Determine the [X, Y] coordinate at the center of the cell enclosing the given text.  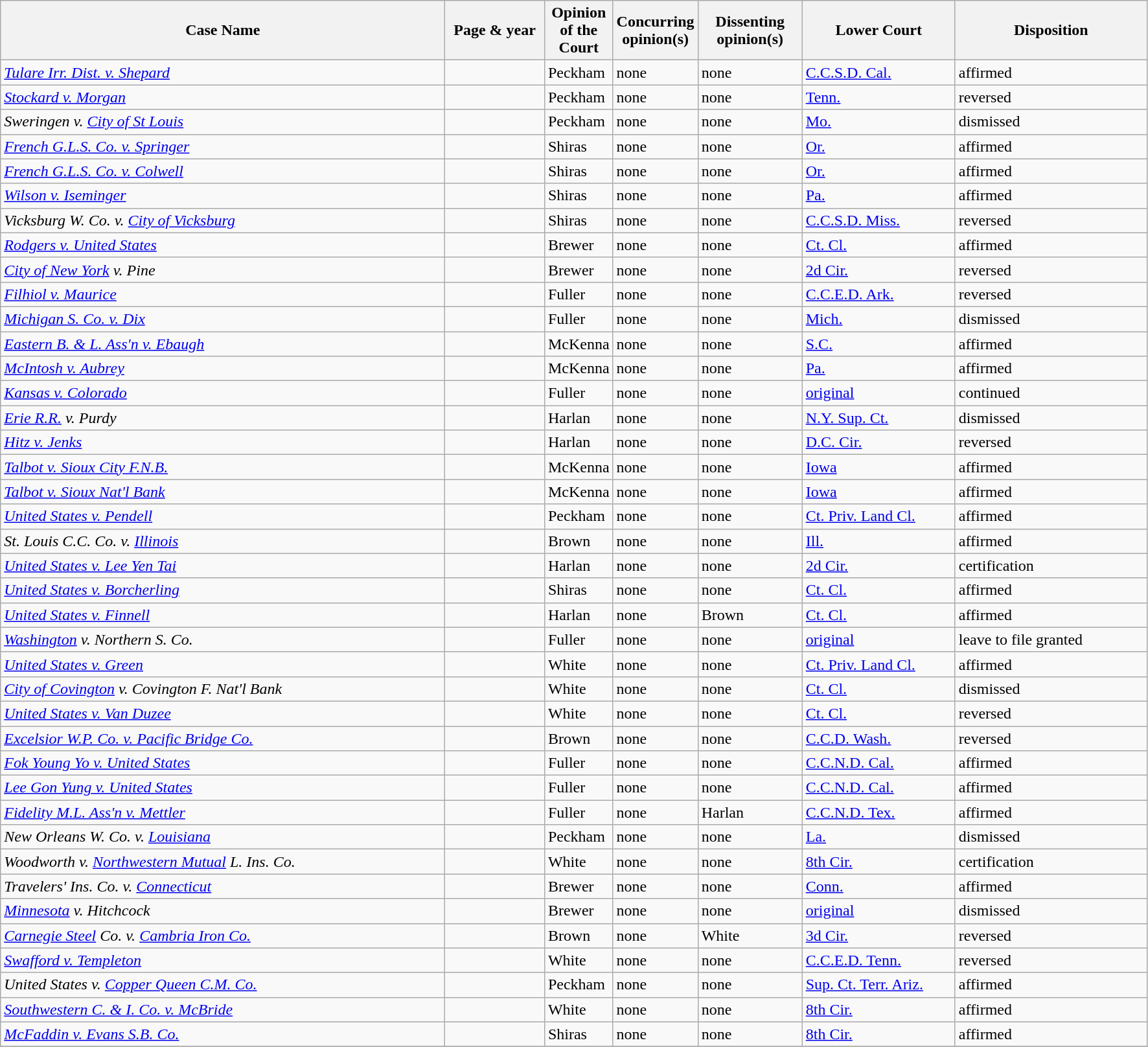
C.C.S.D. Miss. [878, 220]
Vicksburg W. Co. v. City of Vicksburg [223, 220]
Rodgers v. United States [223, 245]
Stockard v. Morgan [223, 97]
3d Cir. [878, 936]
McIntosh v. Aubrey [223, 369]
Page & year [495, 30]
Erie R.R. v. Purdy [223, 418]
Disposition [1051, 30]
Concurring opinion(s) [656, 30]
C.C.E.D. Tenn. [878, 960]
Case Name [223, 30]
La. [878, 837]
United States v. Finnell [223, 615]
Washington v. Northern S. Co. [223, 639]
French G.L.S. Co. v. Springer [223, 146]
Swafford v. Templeton [223, 960]
French G.L.S. Co. v. Colwell [223, 171]
United States v. Lee Yen Tai [223, 566]
Tenn. [878, 97]
S.C. [878, 344]
McFaddin v. Evans S.B. Co. [223, 1034]
Travelers' Ins. Co. v. Connecticut [223, 886]
Fok Young Yo v. United States [223, 763]
C.C.N.D. Tex. [878, 812]
Filhiol v. Maurice [223, 294]
C.C.E.D. Ark. [878, 294]
C.C.D. Wash. [878, 738]
St. Louis C.C. Co. v. Illinois [223, 541]
C.C.S.D. Cal. [878, 73]
N.Y. Sup. Ct. [878, 418]
Fidelity M.L. Ass'n v. Mettler [223, 812]
United States v. Copper Queen C.M. Co. [223, 985]
Minnesota v. Hitchcock [223, 911]
Mich. [878, 319]
leave to file granted [1051, 639]
continued [1051, 393]
Talbot v. Sioux Nat'l Bank [223, 492]
Dissenting opinion(s) [750, 30]
Sweringen v. City of St Louis [223, 122]
United States v. Borcherling [223, 590]
United States v. Van Duzee [223, 713]
City of New York v. Pine [223, 270]
City of Covington v. Covington F. Nat'l Bank [223, 689]
Eastern B. & L. Ass'n v. Ebaugh [223, 344]
United States v. Green [223, 664]
Lower Court [878, 30]
Tulare Irr. Dist. v. Shepard [223, 73]
New Orleans W. Co. v. Louisiana [223, 837]
Woodworth v. Northwestern Mutual L. Ins. Co. [223, 862]
Opinion of the Court [579, 30]
Conn. [878, 886]
Sup. Ct. Terr. Ariz. [878, 985]
Mo. [878, 122]
United States v. Pendell [223, 516]
Talbot v. Sioux City F.N.B. [223, 467]
Southwestern C. & I. Co. v. McBride [223, 1009]
Excelsior W.P. Co. v. Pacific Bridge Co. [223, 738]
Ill. [878, 541]
D.C. Cir. [878, 443]
Kansas v. Colorado [223, 393]
Lee Gon Yung v. United States [223, 788]
Hitz v. Jenks [223, 443]
Michigan S. Co. v. Dix [223, 319]
Carnegie Steel Co. v. Cambria Iron Co. [223, 936]
Wilson v. Iseminger [223, 196]
